Output the (X, Y) coordinate of the center of the cell containing the given text.  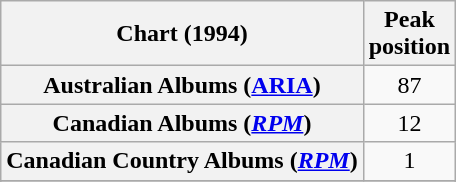
Australian Albums (ARIA) (182, 85)
12 (409, 123)
87 (409, 85)
Peakposition (409, 34)
Canadian Albums (RPM) (182, 123)
Chart (1994) (182, 34)
Canadian Country Albums (RPM) (182, 161)
1 (409, 161)
